Scan for the cell matching the given text and deliver its (x, y) coordinate at center. 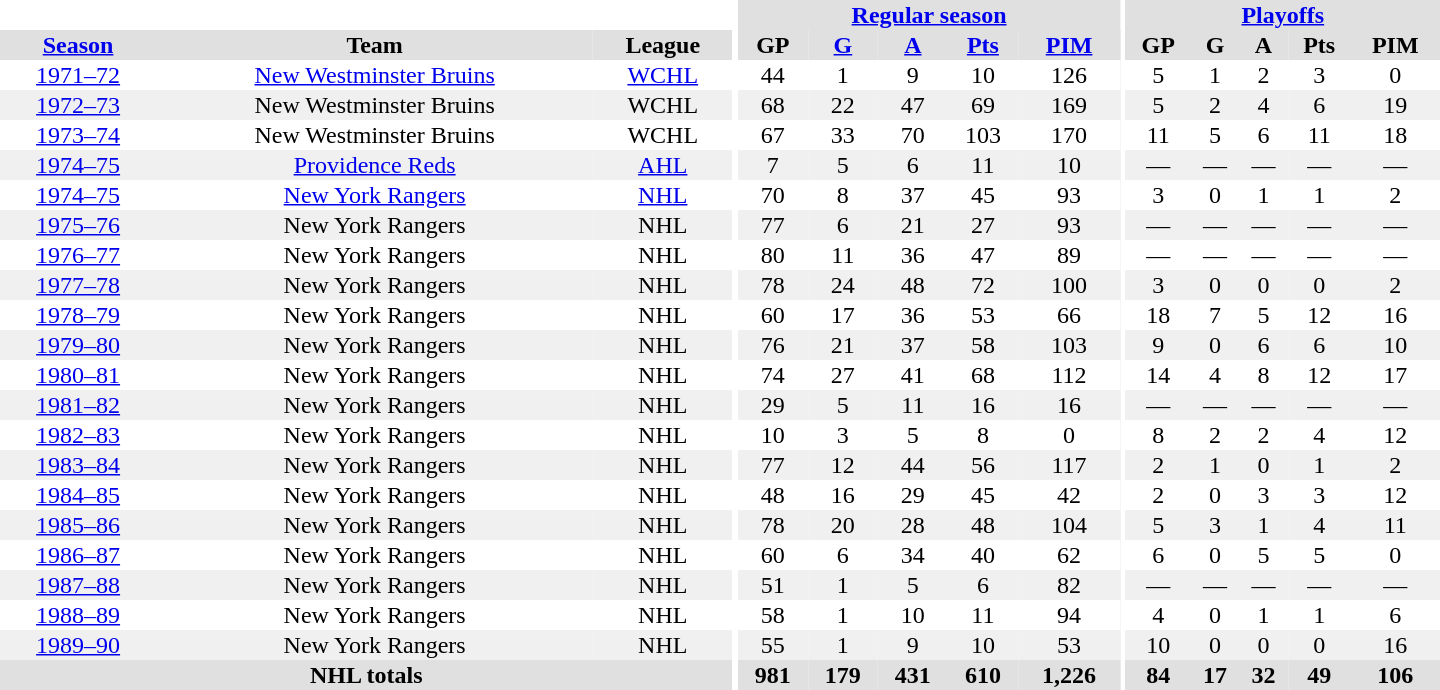
1971–72 (78, 75)
67 (773, 135)
1978–79 (78, 315)
20 (843, 525)
1986–87 (78, 555)
1975–76 (78, 225)
Providence Reds (374, 165)
66 (1069, 315)
74 (773, 375)
610 (983, 675)
1979–80 (78, 345)
1988–89 (78, 615)
24 (843, 285)
49 (1320, 675)
41 (913, 375)
1989–90 (78, 645)
32 (1263, 675)
179 (843, 675)
89 (1069, 255)
34 (913, 555)
55 (773, 645)
112 (1069, 375)
Team (374, 45)
1,226 (1069, 675)
117 (1069, 465)
40 (983, 555)
106 (1396, 675)
69 (983, 105)
1985–86 (78, 525)
33 (843, 135)
28 (913, 525)
1983–84 (78, 465)
126 (1069, 75)
AHL (662, 165)
72 (983, 285)
19 (1396, 105)
1973–74 (78, 135)
1987–88 (78, 585)
62 (1069, 555)
76 (773, 345)
1981–82 (78, 405)
431 (913, 675)
42 (1069, 495)
169 (1069, 105)
1972–73 (78, 105)
981 (773, 675)
Season (78, 45)
Regular season (929, 15)
1977–78 (78, 285)
56 (983, 465)
1980–81 (78, 375)
104 (1069, 525)
1982–83 (78, 435)
22 (843, 105)
1976–77 (78, 255)
14 (1158, 375)
94 (1069, 615)
League (662, 45)
51 (773, 585)
100 (1069, 285)
84 (1158, 675)
Playoffs (1283, 15)
NHL totals (366, 675)
82 (1069, 585)
1984–85 (78, 495)
80 (773, 255)
170 (1069, 135)
